Find where the given text appears and provide that cell's center as [X, Y] coordinate. 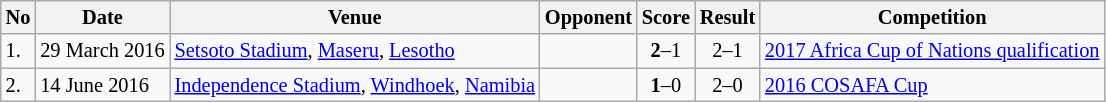
Setsoto Stadium, Maseru, Lesotho [355, 51]
1. [18, 51]
2017 Africa Cup of Nations qualification [932, 51]
No [18, 17]
Independence Stadium, Windhoek, Namibia [355, 85]
Venue [355, 17]
2016 COSAFA Cup [932, 85]
1–0 [666, 85]
Score [666, 17]
Opponent [588, 17]
Result [728, 17]
29 March 2016 [102, 51]
Competition [932, 17]
14 June 2016 [102, 85]
2. [18, 85]
Date [102, 17]
2–0 [728, 85]
